Detect which cell encompasses the target text, then output its (x, y) center coordinate. 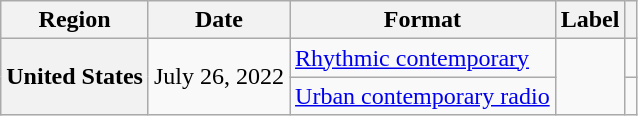
Region (75, 20)
Format (423, 20)
United States (75, 77)
Urban contemporary radio (423, 96)
Label (590, 20)
Date (218, 20)
July 26, 2022 (218, 77)
Rhythmic contemporary (423, 58)
